Determine the [X, Y] coordinate at the center of the cell enclosing the given text.  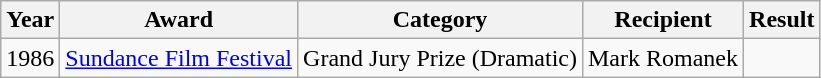
Recipient [662, 20]
1986 [30, 58]
Result [782, 20]
Mark Romanek [662, 58]
Category [440, 20]
Grand Jury Prize (Dramatic) [440, 58]
Award [179, 20]
Year [30, 20]
Sundance Film Festival [179, 58]
